For the text-containing cell, return its midpoint in (x, y) coordinate format. 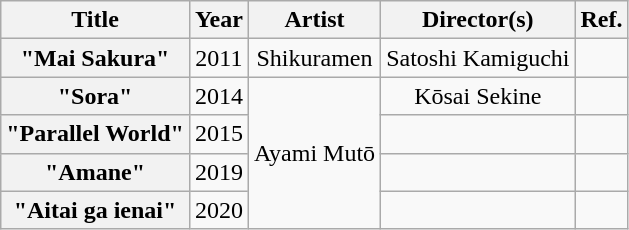
Artist (314, 20)
Year (218, 20)
Satoshi Kamiguchi (478, 58)
"Mai Sakura" (96, 58)
2014 (218, 96)
Ayami Mutō (314, 153)
Ref. (602, 20)
Director(s) (478, 20)
"Parallel World" (96, 134)
2020 (218, 210)
"Amane" (96, 172)
"Sora" (96, 96)
Kōsai Sekine (478, 96)
Title (96, 20)
2015 (218, 134)
2019 (218, 172)
Shikuramen (314, 58)
"Aitai ga ienai" (96, 210)
2011 (218, 58)
